From the cell containing the given text, extract its center point as (x, y) coordinate. 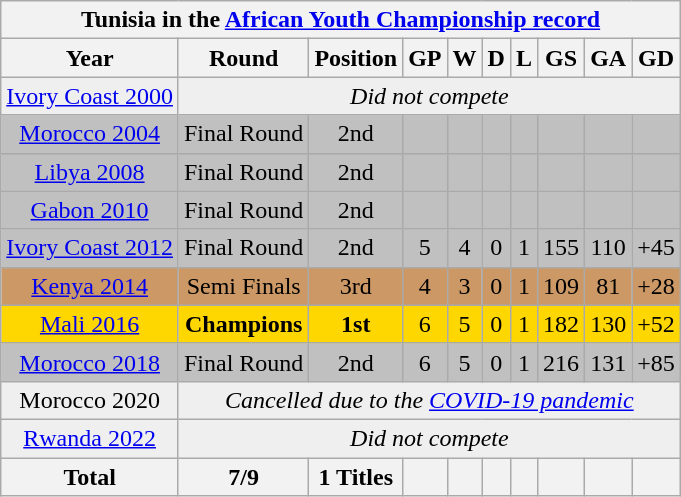
GS (562, 58)
155 (562, 248)
130 (608, 324)
Morocco 2018 (90, 362)
+45 (656, 248)
Position (356, 58)
W (464, 58)
109 (562, 286)
110 (608, 248)
Ivory Coast 2000 (90, 96)
GP (425, 58)
131 (608, 362)
+28 (656, 286)
182 (562, 324)
Total (90, 477)
Morocco 2004 (90, 134)
Tunisia in the African Youth Championship record (341, 20)
Champions (243, 324)
Mali 2016 (90, 324)
Morocco 2020 (90, 400)
Year (90, 58)
GD (656, 58)
+52 (656, 324)
Cancelled due to the COVID-19 pandemic (429, 400)
Kenya 2014 (90, 286)
Round (243, 58)
L (524, 58)
1 Titles (356, 477)
3rd (356, 286)
Gabon 2010 (90, 210)
Ivory Coast 2012 (90, 248)
3 (464, 286)
Semi Finals (243, 286)
Rwanda 2022 (90, 438)
1st (356, 324)
81 (608, 286)
+85 (656, 362)
D (496, 58)
GA (608, 58)
Libya 2008 (90, 172)
7/9 (243, 477)
216 (562, 362)
